Return the (X, Y) coordinate for the center point of the cell that contains the specified text.  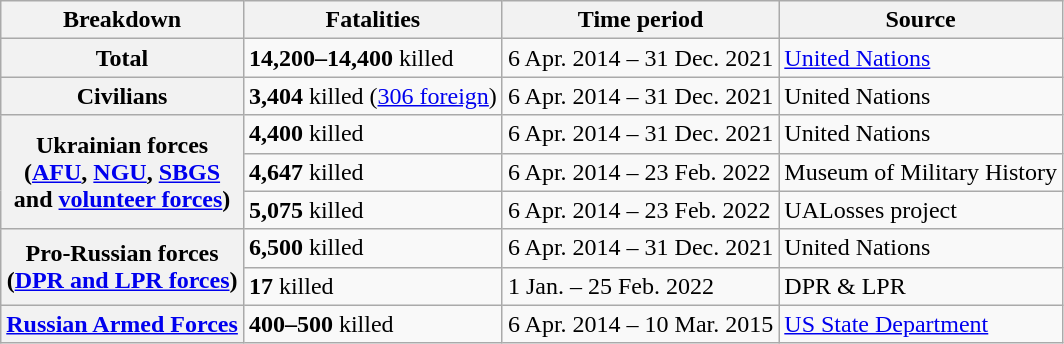
Source (921, 20)
4,647 killed (372, 172)
1 Jan. – 25 Feb. 2022 (640, 286)
Time period (640, 20)
5,075 killed (372, 210)
Civilians (122, 96)
6 Apr. 2014 – 10 Mar. 2015 (640, 324)
Pro-Russian forces(DPR and LPR forces) (122, 267)
3,404 killed (306 foreign) (372, 96)
Ukrainian forces(AFU, NGU, SBGSand volunteer forces) (122, 172)
DPR & LPR (921, 286)
Museum of Military History (921, 172)
400–500 killed (372, 324)
17 killed (372, 286)
Total (122, 58)
Fatalities (372, 20)
US State Department (921, 324)
UALosses project (921, 210)
Russian Armed Forces (122, 324)
Breakdown (122, 20)
4,400 killed (372, 134)
6,500 killed (372, 248)
14,200–14,400 killed (372, 58)
